Capture the cell that displays the provided text and extract its [x, y] central coordinate. 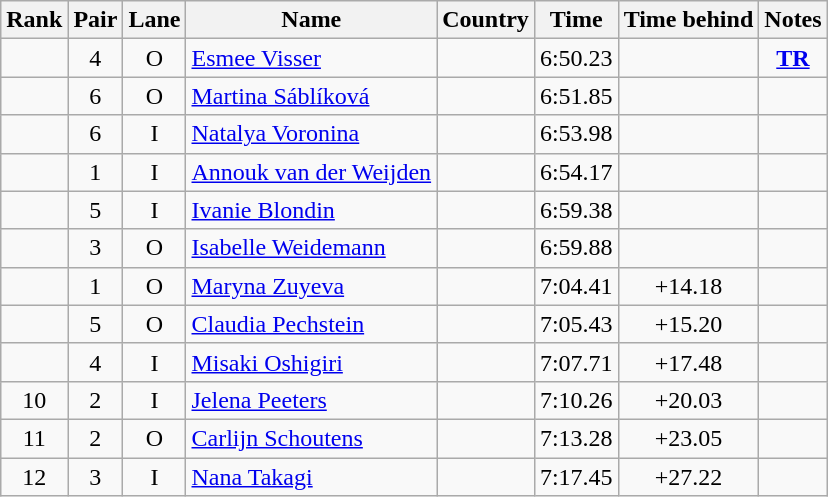
Pair [96, 20]
Martina Sáblíková [312, 96]
Claudia Pechstein [312, 324]
Annouk van der Weijden [312, 172]
12 [34, 477]
Esmee Visser [312, 58]
Natalya Voronina [312, 134]
6:50.23 [576, 58]
7:07.71 [576, 362]
+17.48 [688, 362]
Notes [793, 20]
+27.22 [688, 477]
Nana Takagi [312, 477]
Country [486, 20]
11 [34, 438]
Misaki Oshigiri [312, 362]
Name [312, 20]
7:13.28 [576, 438]
Time [576, 20]
+20.03 [688, 400]
Isabelle Weidemann [312, 248]
6:59.88 [576, 248]
TR [793, 58]
Jelena Peeters [312, 400]
Maryna Zuyeva [312, 286]
7:05.43 [576, 324]
+15.20 [688, 324]
6:59.38 [576, 210]
7:17.45 [576, 477]
10 [34, 400]
+23.05 [688, 438]
7:10.26 [576, 400]
Time behind [688, 20]
+14.18 [688, 286]
Rank [34, 20]
6:53.98 [576, 134]
Ivanie Blondin [312, 210]
Lane [154, 20]
Carlijn Schoutens [312, 438]
6:51.85 [576, 96]
7:04.41 [576, 286]
6:54.17 [576, 172]
